Identify which cell holds the provided text, then report its [X, Y] central coordinate. 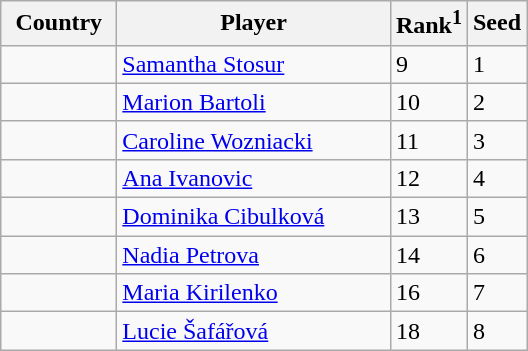
Caroline Wozniacki [254, 140]
14 [428, 255]
7 [496, 293]
1 [496, 64]
10 [428, 102]
Country [59, 24]
18 [428, 331]
8 [496, 331]
4 [496, 178]
Samantha Stosur [254, 64]
Lucie Šafářová [254, 331]
Marion Bartoli [254, 102]
Rank1 [428, 24]
Player [254, 24]
9 [428, 64]
5 [496, 217]
Nadia Petrova [254, 255]
12 [428, 178]
Maria Kirilenko [254, 293]
13 [428, 217]
11 [428, 140]
6 [496, 255]
2 [496, 102]
Seed [496, 24]
Dominika Cibulková [254, 217]
16 [428, 293]
3 [496, 140]
Ana Ivanovic [254, 178]
